Extract the [x, y] coordinate from the center of the cell holding the provided text.  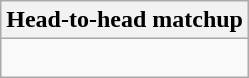
Head-to-head matchup [125, 20]
